Output the (X, Y) coordinate of the center of the cell containing the given text.  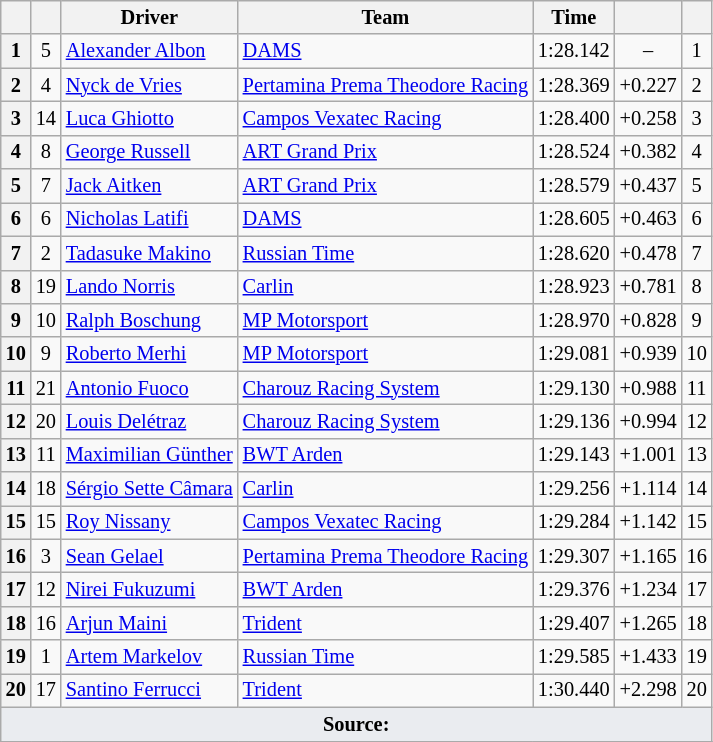
+1.433 (648, 657)
Maximilian Günther (150, 455)
Luca Ghiotto (150, 118)
1:29.130 (574, 388)
1:29.284 (574, 522)
1:29.256 (574, 489)
Jack Aitken (150, 186)
Lando Norris (150, 287)
+0.437 (648, 186)
Alexander Albon (150, 51)
1:29.136 (574, 421)
1:28.579 (574, 186)
1:28.142 (574, 51)
1:29.407 (574, 623)
1:29.307 (574, 556)
+1.114 (648, 489)
Time (574, 17)
Louis Delétraz (150, 421)
1:28.620 (574, 253)
+1.165 (648, 556)
+0.227 (648, 85)
George Russell (150, 152)
+0.781 (648, 287)
+0.478 (648, 253)
1:29.143 (574, 455)
Sean Gelael (150, 556)
Antonio Fuoco (150, 388)
+0.382 (648, 152)
Nirei Fukuzumi (150, 589)
1:29.376 (574, 589)
Roberto Merhi (150, 354)
Santino Ferrucci (150, 690)
+0.988 (648, 388)
Sérgio Sette Câmara (150, 489)
1:30.440 (574, 690)
+0.994 (648, 421)
+0.939 (648, 354)
+1.234 (648, 589)
Team (386, 17)
1:29.081 (574, 354)
1:28.923 (574, 287)
1:28.605 (574, 219)
Arjun Maini (150, 623)
1:28.970 (574, 320)
Nicholas Latifi (150, 219)
+1.001 (648, 455)
Source: (356, 724)
+1.265 (648, 623)
Tadasuke Makino (150, 253)
1:29.585 (574, 657)
1:28.369 (574, 85)
+2.298 (648, 690)
+0.828 (648, 320)
Roy Nissany (150, 522)
Artem Markelov (150, 657)
+1.142 (648, 522)
– (648, 51)
Driver (150, 17)
+0.463 (648, 219)
1:28.524 (574, 152)
+0.258 (648, 118)
Ralph Boschung (150, 320)
Nyck de Vries (150, 85)
1:28.400 (574, 118)
21 (46, 388)
